Find where the given text appears and provide that cell's center as (X, Y) coordinate. 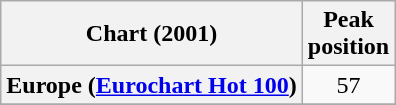
57 (348, 85)
Europe (Eurochart Hot 100) (152, 85)
Peakposition (348, 34)
Chart (2001) (152, 34)
